Extract the (x, y) coordinate from the center of the cell holding the provided text.  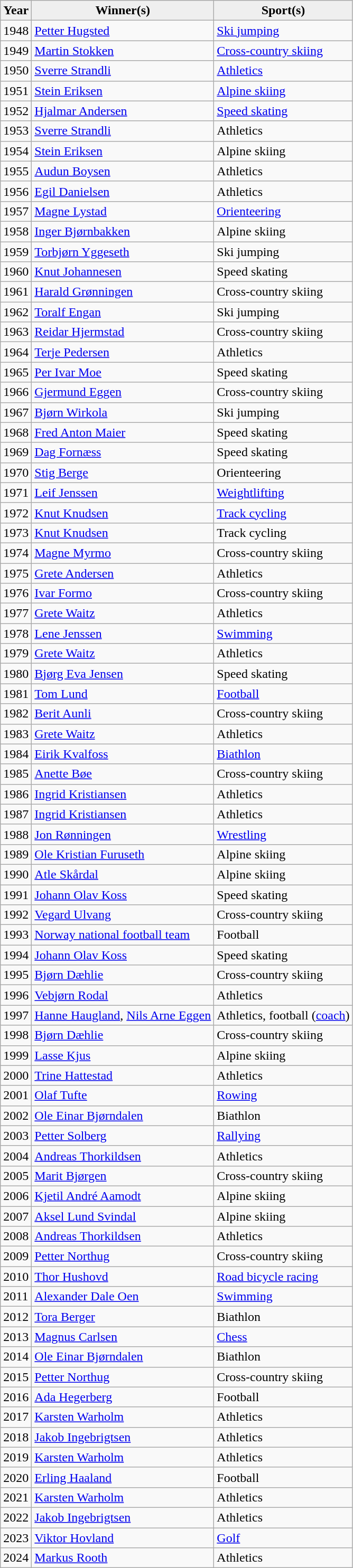
Sport(s) (283, 11)
Thor Hushovd (123, 1277)
1982 (16, 714)
Kjetil André Aamodt (123, 1196)
2005 (16, 1176)
2023 (16, 1538)
Inger Bjørnbakken (123, 231)
1951 (16, 91)
1952 (16, 111)
1984 (16, 754)
1988 (16, 834)
1997 (16, 1015)
1986 (16, 794)
Dag Fornæss (123, 452)
1989 (16, 854)
2014 (16, 1357)
2015 (16, 1377)
2002 (16, 1116)
Marit Bjørgen (123, 1176)
Viktor Hovland (123, 1538)
Bjørn Wirkola (123, 412)
1980 (16, 674)
1965 (16, 372)
Golf (283, 1538)
Fred Anton Maier (123, 432)
1985 (16, 774)
Jon Rønningen (123, 834)
Petter Hugsted (123, 31)
Torbjørn Yggeseth (123, 252)
Road bicycle racing (283, 1277)
Rallying (283, 1136)
2017 (16, 1417)
2006 (16, 1196)
2001 (16, 1095)
Leif Jenssen (123, 493)
Terje Pedersen (123, 352)
2008 (16, 1236)
Wrestling (283, 834)
1948 (16, 31)
1983 (16, 734)
1978 (16, 634)
Grete Andersen (123, 573)
2000 (16, 1075)
Rowing (283, 1095)
2011 (16, 1297)
Tom Lund (123, 694)
1996 (16, 995)
1995 (16, 975)
Per Ivar Moe (123, 372)
Audun Boysen (123, 171)
1959 (16, 252)
1981 (16, 694)
Athletics, football (coach) (283, 1015)
1968 (16, 432)
Stig Berge (123, 473)
1963 (16, 332)
1966 (16, 392)
1991 (16, 895)
1990 (16, 874)
Anette Bøe (123, 774)
Petter Solberg (123, 1136)
2009 (16, 1257)
Vebjørn Rodal (123, 995)
2021 (16, 1497)
2020 (16, 1477)
Markus Rooth (123, 1558)
1976 (16, 593)
2018 (16, 1437)
1974 (16, 553)
Trine Hattestad (123, 1075)
1979 (16, 654)
2016 (16, 1397)
Bjørg Eva Jensen (123, 674)
Ole Kristian Furuseth (123, 854)
Reidar Hjermstad (123, 332)
Ada Hegerberg (123, 1397)
Martin Stokken (123, 51)
2003 (16, 1136)
1949 (16, 51)
Atle Skårdal (123, 874)
Magne Myrmo (123, 553)
Gjermund Eggen (123, 392)
Harald Grønningen (123, 292)
2007 (16, 1216)
Chess (283, 1337)
1971 (16, 493)
1972 (16, 513)
1969 (16, 452)
Magne Lystad (123, 211)
2022 (16, 1517)
1956 (16, 191)
Berit Aunli (123, 714)
2019 (16, 1457)
Vegard Ulvang (123, 915)
1958 (16, 231)
Eirik Kvalfoss (123, 754)
1998 (16, 1035)
1955 (16, 171)
1973 (16, 533)
Egil Danielsen (123, 191)
2004 (16, 1156)
1975 (16, 573)
Norway national football team (123, 935)
2010 (16, 1277)
1999 (16, 1055)
Aksel Lund Svindal (123, 1216)
1960 (16, 272)
Magnus Carlsen (123, 1337)
Olaf Tufte (123, 1095)
1950 (16, 71)
1967 (16, 412)
2013 (16, 1337)
Weightlifting (283, 493)
1970 (16, 473)
Lene Jenssen (123, 634)
Ivar Formo (123, 593)
2012 (16, 1317)
Winner(s) (123, 11)
Erling Haaland (123, 1477)
1953 (16, 131)
1961 (16, 292)
1977 (16, 613)
Toralf Engan (123, 312)
Tora Berger (123, 1317)
Hanne Haugland, Nils Arne Eggen (123, 1015)
1962 (16, 312)
1954 (16, 151)
1957 (16, 211)
1964 (16, 352)
1994 (16, 955)
1992 (16, 915)
Alexander Dale Oen (123, 1297)
Hjalmar Andersen (123, 111)
2024 (16, 1558)
Lasse Kjus (123, 1055)
1993 (16, 935)
Knut Johannesen (123, 272)
Year (16, 11)
1987 (16, 814)
